Scan for the cell matching the given text and deliver its [x, y] coordinate at center. 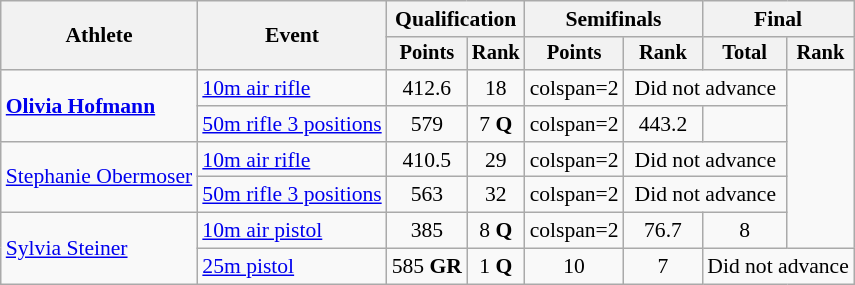
563 [427, 195]
585 GR [427, 267]
10m air pistol [292, 231]
1 Q [496, 267]
Athlete [100, 36]
10 [574, 267]
18 [496, 88]
Olivia Hofmann [100, 106]
Final [778, 19]
579 [427, 124]
443.2 [664, 124]
Semifinals [614, 19]
25m pistol [292, 267]
Total [744, 54]
412.6 [427, 88]
7 Q [496, 124]
76.7 [664, 231]
7 [664, 267]
Sylvia Steiner [100, 248]
Stephanie Obermoser [100, 178]
32 [496, 195]
8 [744, 231]
Event [292, 36]
410.5 [427, 160]
29 [496, 160]
8 Q [496, 231]
385 [427, 231]
Qualification [456, 19]
